Locate the cell with the specified text and output its [x, y] center coordinate. 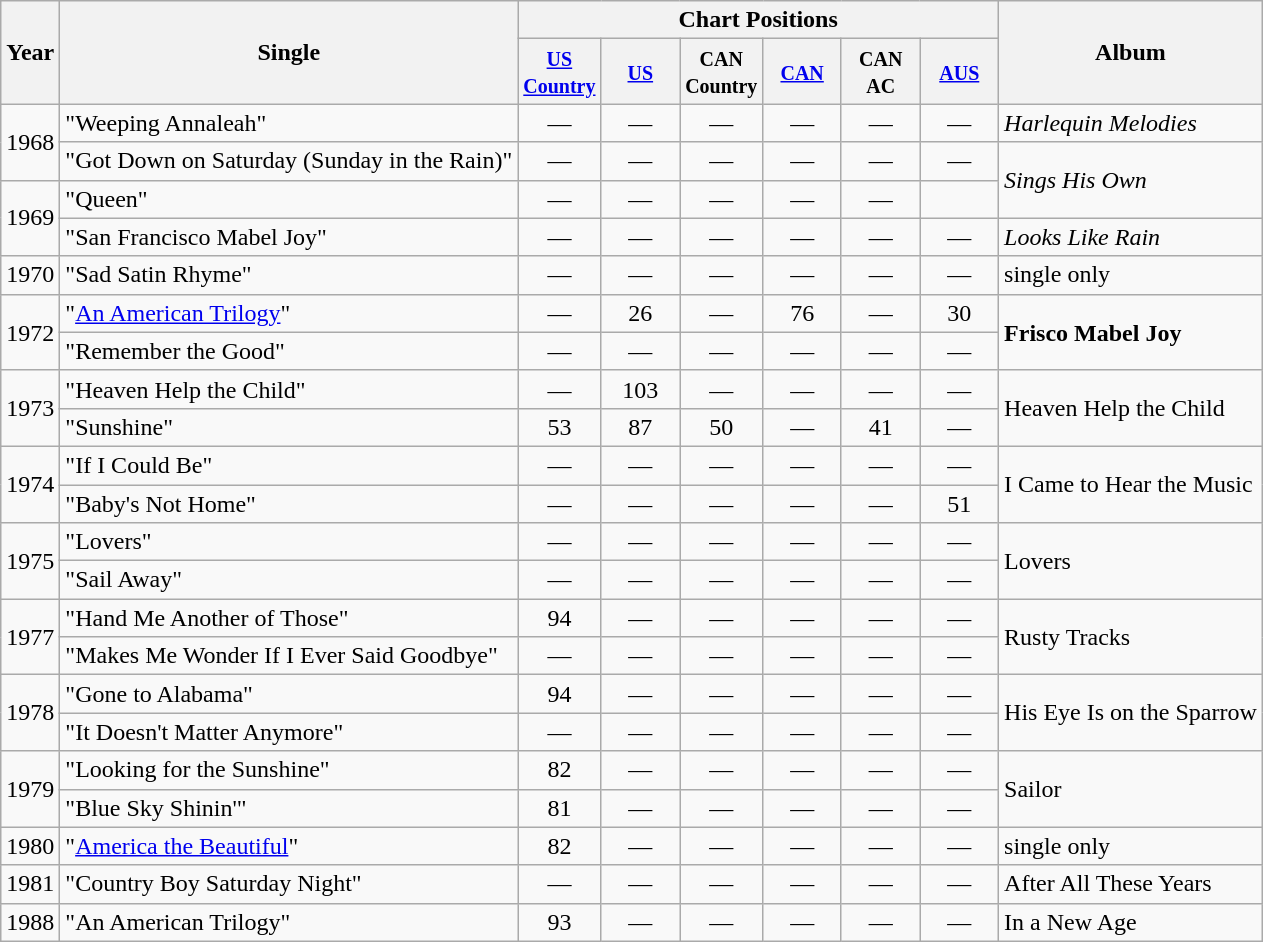
"Blue Sky Shinin'" [289, 808]
"Makes Me Wonder If I Ever Said Goodbye" [289, 656]
Sailor [1131, 789]
81 [560, 808]
His Eye Is on the Sparrow [1131, 713]
"Got Down on Saturday (Sunday in the Rain)" [289, 161]
"Country Boy Saturday Night" [289, 884]
Chart Positions [758, 20]
Album [1131, 52]
1980 [30, 846]
"Weeping Annaleah" [289, 123]
1974 [30, 484]
"It Doesn't Matter Anymore" [289, 732]
50 [722, 427]
US Country [560, 72]
30 [960, 313]
1973 [30, 408]
"Heaven Help the Child" [289, 389]
1979 [30, 789]
"Hand Me Another of Those" [289, 618]
"Remember the Good" [289, 351]
CAN AC [880, 72]
"Lovers" [289, 542]
Harlequin Melodies [1131, 123]
Heaven Help the Child [1131, 408]
"If I Could Be" [289, 465]
"Looking for the Sunshine" [289, 770]
1988 [30, 922]
1977 [30, 637]
1970 [30, 275]
Lovers [1131, 561]
1975 [30, 561]
1981 [30, 884]
"Sail Away" [289, 580]
76 [802, 313]
AUS [960, 72]
Year [30, 52]
53 [560, 427]
"San Francisco Mabel Joy" [289, 237]
Frisco Mabel Joy [1131, 332]
After All These Years [1131, 884]
Single [289, 52]
41 [880, 427]
"Sunshine" [289, 427]
93 [560, 922]
1978 [30, 713]
87 [640, 427]
"Sad Satin Rhyme" [289, 275]
US [640, 72]
"Baby's Not Home" [289, 503]
CAN Country [722, 72]
Sings His Own [1131, 180]
51 [960, 503]
Rusty Tracks [1131, 637]
I Came to Hear the Music [1131, 484]
In a New Age [1131, 922]
"Gone to Alabama" [289, 694]
1972 [30, 332]
26 [640, 313]
Looks Like Rain [1131, 237]
"Queen" [289, 199]
1969 [30, 218]
103 [640, 389]
CAN [802, 72]
"America the Beautiful" [289, 846]
1968 [30, 142]
